Extract the [X, Y] coordinate from the center of the cell holding the provided text.  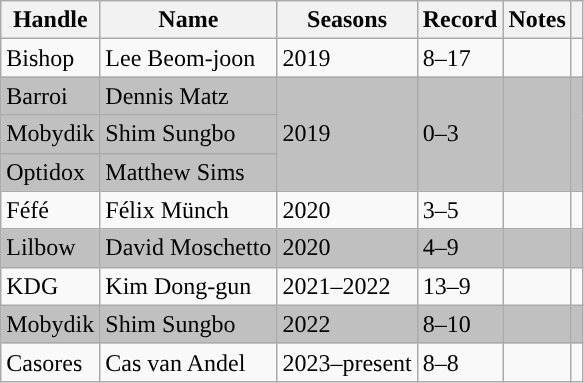
0–3 [460, 134]
Bishop [50, 58]
13–9 [460, 286]
Casores [50, 362]
3–5 [460, 210]
KDG [50, 286]
4–9 [460, 248]
Kim Dong-gun [188, 286]
Dennis Matz [188, 96]
Cas van Andel [188, 362]
2022 [347, 324]
Matthew Sims [188, 172]
Seasons [347, 20]
Notes [537, 20]
8–10 [460, 324]
2023–present [347, 362]
Name [188, 20]
Handle [50, 20]
8–8 [460, 362]
David Moschetto [188, 248]
Lee Beom-joon [188, 58]
Record [460, 20]
Barroi [50, 96]
Optidox [50, 172]
Lilbow [50, 248]
2021–2022 [347, 286]
Félix Münch [188, 210]
Féfé [50, 210]
8–17 [460, 58]
